Provide the (x, y) coordinate of the cell's center where the given text is located.  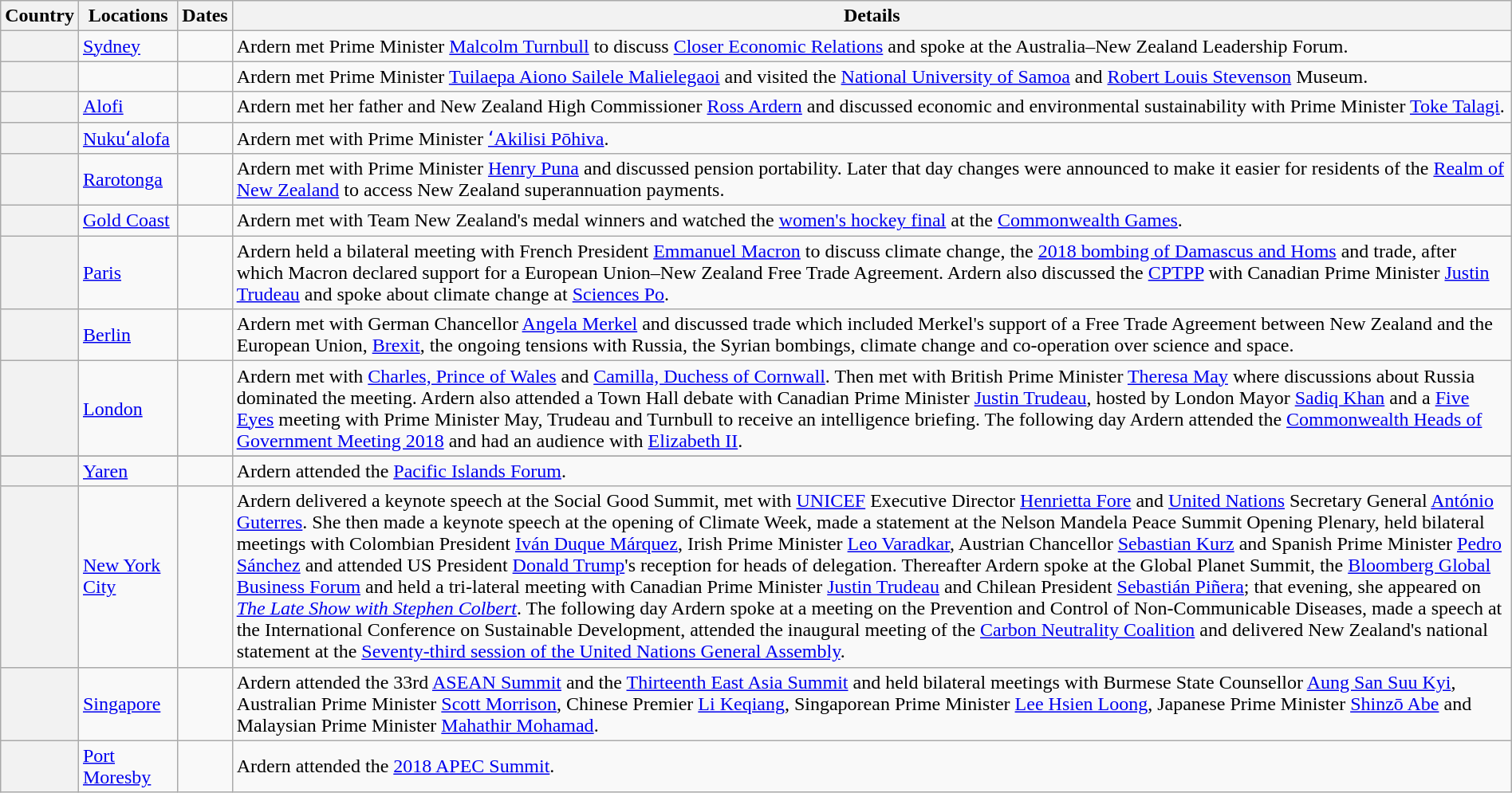
Singapore (128, 704)
Ardern attended the 2018 APEC Summit. (872, 767)
Rarotonga (128, 180)
Nukuʻalofa (128, 138)
Ardern met with Prime Minister ʻAkilisi Pōhiva. (872, 138)
Paris (128, 273)
London (128, 408)
Locations (128, 16)
Ardern met Prime Minister Tuilaepa Aiono Sailele Malielegaoi and visited the National University of Samoa and Robert Louis Stevenson Museum. (872, 77)
Dates (205, 16)
Port Moresby (128, 767)
Ardern attended the Pacific Islands Forum. (872, 471)
Alofi (128, 107)
Ardern met with Team New Zealand's medal winners and watched the women's hockey final at the Commonwealth Games. (872, 221)
New York City (128, 577)
Gold Coast (128, 221)
Country (40, 16)
Sydney (128, 46)
Ardern met Prime Minister Malcolm Turnbull to discuss Closer Economic Relations and spoke at the Australia–New Zealand Leadership Forum. (872, 46)
Berlin (128, 335)
Details (872, 16)
Yaren (128, 471)
